Return the [x, y] coordinate for the center point of the cell that contains the specified text.  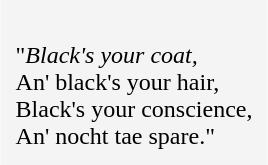
"Black's your coat, An' black's your hair, Black's your conscience, An' nocht tae spare." [134, 82]
